Pinpoint the cell where the given text exists, returning its [x, y] midpoint coordinate. 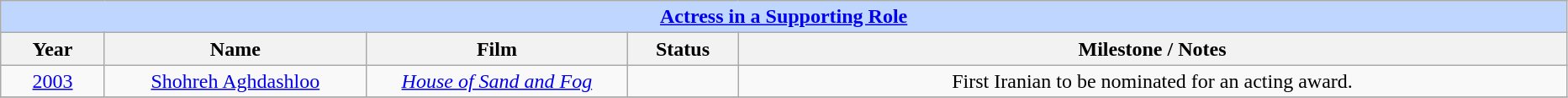
House of Sand and Fog [496, 81]
Name [235, 49]
Year [53, 49]
Milestone / Notes [1153, 49]
Actress in a Supporting Role [784, 17]
Status [683, 49]
Shohreh Aghdashloo [235, 81]
2003 [53, 81]
Film [496, 49]
First Iranian to be nominated for an acting award. [1153, 81]
